From the cell containing the given text, extract its center point as [x, y] coordinate. 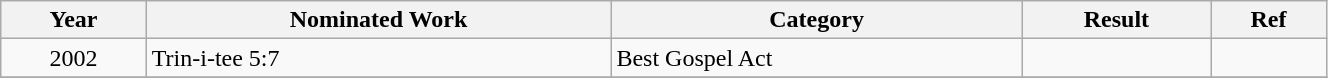
Year [74, 20]
Result [1116, 20]
Category [816, 20]
Nominated Work [378, 20]
Trin-i-tee 5:7 [378, 58]
2002 [74, 58]
Best Gospel Act [816, 58]
Ref [1269, 20]
